Extract the [x, y] coordinate from the center of the cell holding the provided text.  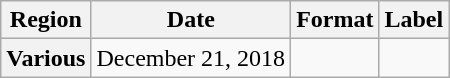
Format [335, 20]
Various [46, 58]
Region [46, 20]
December 21, 2018 [191, 58]
Date [191, 20]
Label [414, 20]
